Identify which cell holds the provided text, then report its [x, y] central coordinate. 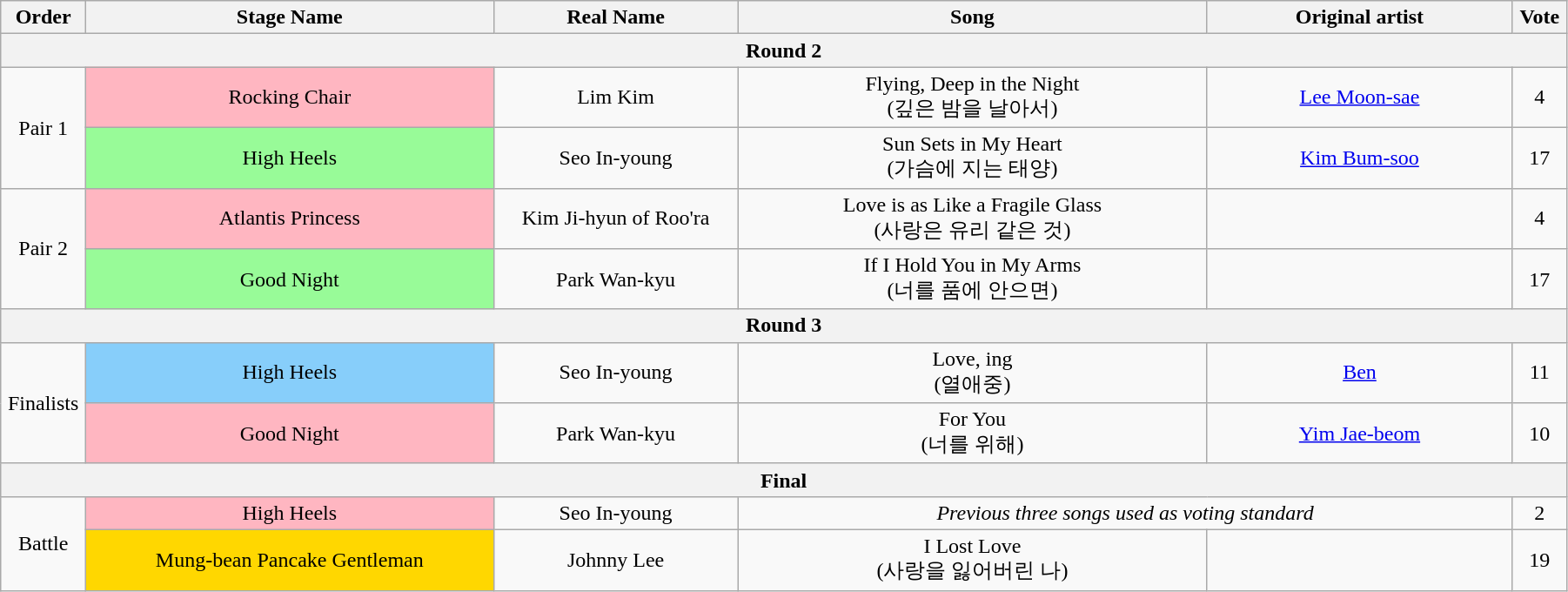
If I Hold You in My Arms(너를 품에 안으면) [973, 279]
Lee Moon-sae [1359, 98]
Lim Kim [616, 98]
10 [1539, 434]
Previous three songs used as voting standard [1125, 513]
Love is as Like a Fragile Glass(사랑은 유리 같은 것) [973, 219]
11 [1539, 373]
Pair 1 [44, 127]
Ben [1359, 373]
For You(너를 위해) [973, 434]
Love, ing(열애중) [973, 373]
Original artist [1359, 17]
Song [973, 17]
Final [784, 480]
19 [1539, 560]
Yim Jae-beom [1359, 434]
Flying, Deep in the Night(깊은 밤을 날아서) [973, 98]
Sun Sets in My Heart(가슴에 지는 태양) [973, 158]
Finalists [44, 402]
Real Name [616, 17]
Stage Name [290, 17]
Round 2 [784, 50]
Battle [44, 543]
2 [1539, 513]
Round 3 [784, 326]
Johnny Lee [616, 560]
Rocking Chair [290, 98]
Mung-bean Pancake Gentleman [290, 560]
Vote [1539, 17]
I Lost Love(사랑을 잃어버린 나) [973, 560]
Pair 2 [44, 249]
Order [44, 17]
Kim Bum-soo [1359, 158]
Atlantis Princess [290, 219]
Kim Ji-hyun of Roo'ra [616, 219]
